Return (x, y) of the center of cell containing provided text 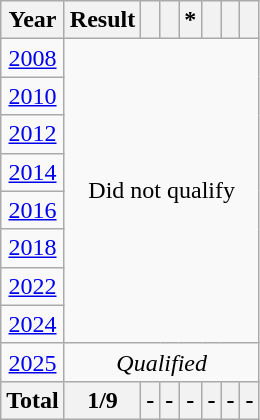
2025 (33, 362)
2010 (33, 96)
* (190, 20)
2024 (33, 324)
Did not qualify (162, 191)
Year (33, 20)
1/9 (102, 400)
2022 (33, 286)
2008 (33, 58)
2014 (33, 172)
2012 (33, 134)
Total (33, 400)
Result (102, 20)
Qualified (162, 362)
2018 (33, 248)
2016 (33, 210)
